Find where the given text appears and provide that cell's center as [x, y] coordinate. 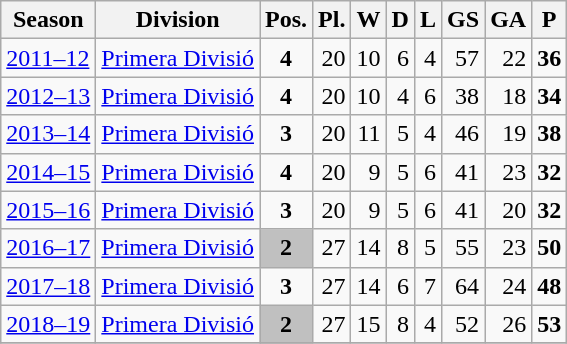
2018–19 [48, 324]
64 [464, 286]
D [400, 20]
24 [508, 286]
Division [178, 20]
52 [464, 324]
50 [550, 248]
2017–18 [48, 286]
22 [508, 58]
L [428, 20]
26 [508, 324]
53 [550, 324]
GS [464, 20]
2015–16 [48, 210]
57 [464, 58]
36 [550, 58]
55 [464, 248]
48 [550, 286]
Pl. [332, 20]
2013–14 [48, 134]
46 [464, 134]
2014–15 [48, 172]
2011–12 [48, 58]
15 [368, 324]
18 [508, 96]
7 [428, 286]
34 [550, 96]
19 [508, 134]
Season [48, 20]
11 [368, 134]
W [368, 20]
GA [508, 20]
P [550, 20]
2016–17 [48, 248]
2012–13 [48, 96]
Pos. [286, 20]
